Scan for the cell matching the given text and deliver its (x, y) coordinate at center. 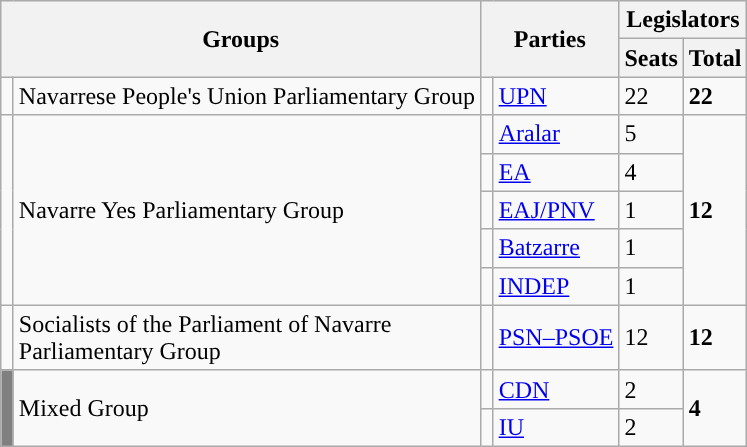
Aralar (556, 134)
Total (715, 58)
UPN (556, 96)
INDEP (556, 286)
Parties (550, 39)
Mixed Group (246, 408)
CDN (556, 389)
5 (651, 134)
Navarre Yes Parliamentary Group (246, 210)
Legislators (683, 20)
PSN–PSOE (556, 338)
EAJ/PNV (556, 210)
Batzarre (556, 248)
EA (556, 172)
Seats (651, 58)
Navarrese People's Union Parliamentary Group (246, 96)
IU (556, 427)
Groups (241, 39)
Socialists of the Parliament of NavarreParliamentary Group (246, 338)
